Search for the cell housing the specified text and yield its (x, y) center coordinate. 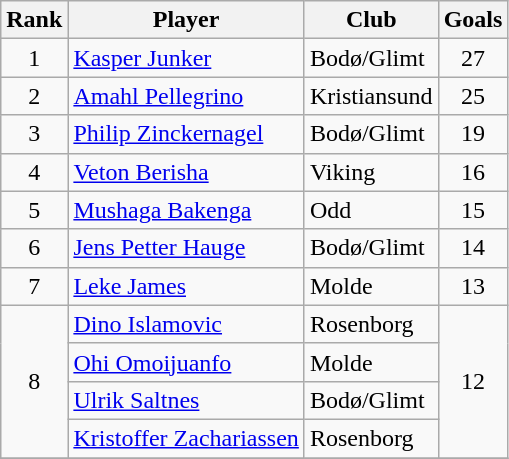
12 (473, 381)
Kristoffer Zachariassen (186, 438)
Mushaga Bakenga (186, 210)
Club (371, 20)
Jens Petter Hauge (186, 248)
2 (34, 96)
Dino Islamovic (186, 324)
Viking (371, 172)
19 (473, 134)
Ohi Omoijuanfo (186, 362)
5 (34, 210)
7 (34, 286)
Philip Zinckernagel (186, 134)
6 (34, 248)
Player (186, 20)
4 (34, 172)
13 (473, 286)
Kasper Junker (186, 58)
27 (473, 58)
Odd (371, 210)
Veton Berisha (186, 172)
Leke James (186, 286)
16 (473, 172)
Goals (473, 20)
15 (473, 210)
25 (473, 96)
Rank (34, 20)
1 (34, 58)
Ulrik Saltnes (186, 400)
Kristiansund (371, 96)
3 (34, 134)
14 (473, 248)
Amahl Pellegrino (186, 96)
8 (34, 381)
